Extract the (x, y) coordinate from the center of the cell holding the provided text.  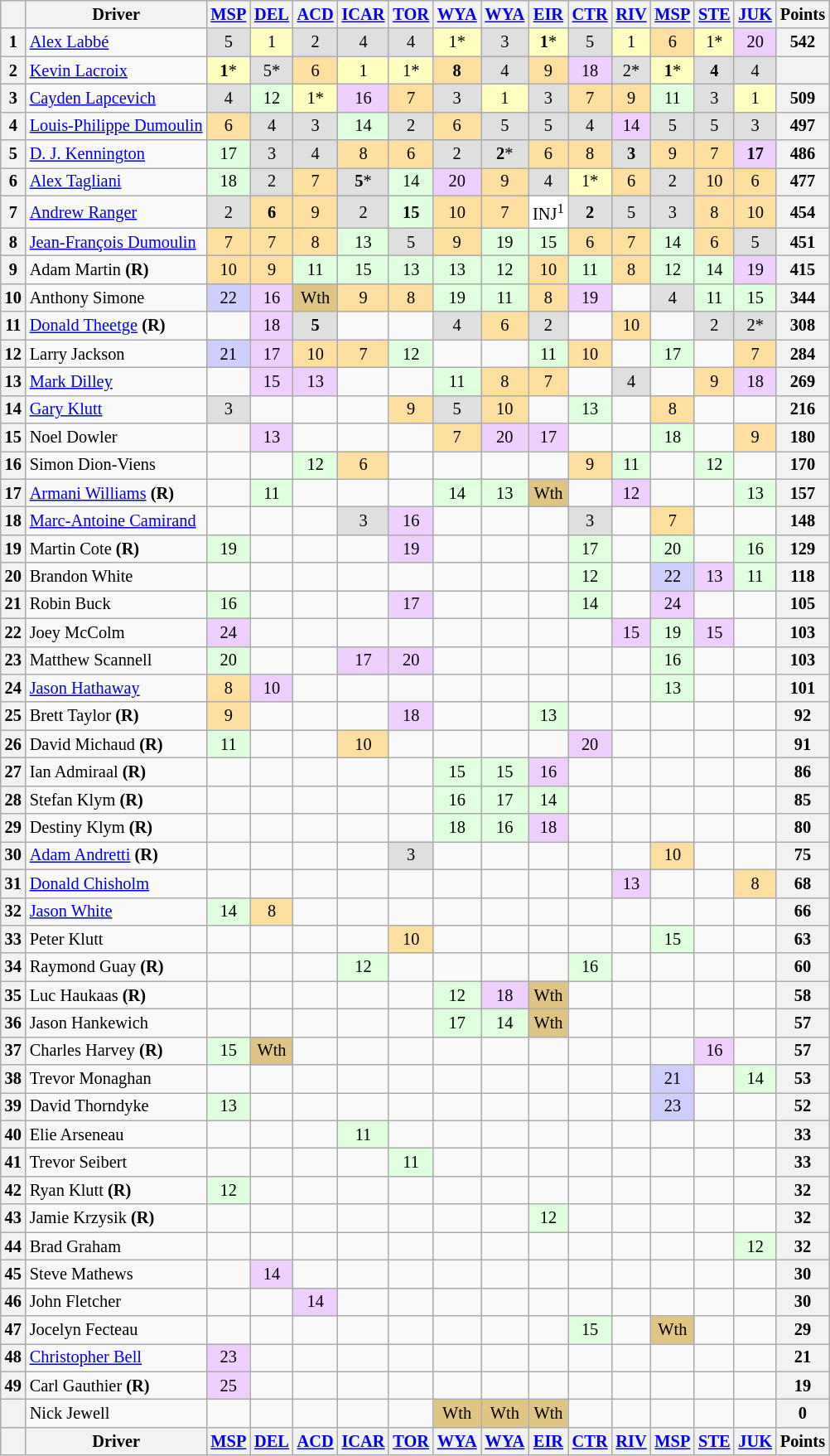
40 (13, 1134)
68 (803, 883)
Matthew Scannell (116, 660)
Charles Harvey (R) (116, 1051)
Brad Graham (116, 1246)
Ian Admiraal (R) (116, 772)
David Thorndyke (116, 1106)
28 (13, 800)
Ryan Klutt (R) (116, 1190)
66 (803, 912)
85 (803, 800)
216 (803, 409)
Steve Mathews (116, 1274)
Armani Williams (R) (116, 493)
Jason Hathaway (116, 688)
Larry Jackson (116, 354)
269 (803, 381)
105 (803, 604)
60 (803, 967)
Carl Gauthier (R) (116, 1386)
45 (13, 1274)
344 (803, 297)
Jean-François Dumoulin (116, 242)
486 (803, 154)
Stefan Klym (R) (116, 800)
38 (13, 1079)
Nick Jewell (116, 1413)
Donald Theetge (R) (116, 326)
44 (13, 1246)
49 (13, 1386)
Luc Haukaas (R) (116, 995)
52 (803, 1106)
75 (803, 855)
Louis-Philippe Dumoulin (116, 126)
Andrew Ranger (116, 212)
35 (13, 995)
31 (13, 883)
46 (13, 1302)
477 (803, 181)
Jamie Krzysik (R) (116, 1218)
Joey McColm (116, 632)
415 (803, 270)
Adam Andretti (R) (116, 855)
63 (803, 939)
27 (13, 772)
Adam Martin (R) (116, 270)
92 (803, 716)
D. J. Kennington (116, 154)
284 (803, 354)
53 (803, 1079)
Jason Hankewich (116, 1023)
454 (803, 212)
91 (803, 744)
Elie Arseneau (116, 1134)
86 (803, 772)
48 (13, 1357)
41 (13, 1163)
148 (803, 520)
118 (803, 577)
542 (803, 42)
157 (803, 493)
Raymond Guay (R) (116, 967)
John Fletcher (116, 1302)
Peter Klutt (116, 939)
0 (803, 1413)
180 (803, 437)
Cayden Lapcevich (116, 98)
497 (803, 126)
Christopher Bell (116, 1357)
INJ1 (548, 212)
47 (13, 1329)
43 (13, 1218)
Donald Chisholm (116, 883)
Alex Labbé (116, 42)
36 (13, 1023)
David Michaud (R) (116, 744)
509 (803, 98)
308 (803, 326)
Trevor Monaghan (116, 1079)
129 (803, 549)
26 (13, 744)
170 (803, 465)
58 (803, 995)
Brett Taylor (R) (116, 716)
Marc-Antoine Camirand (116, 520)
Anthony Simone (116, 297)
Martin Cote (R) (116, 549)
Kevin Lacroix (116, 70)
80 (803, 828)
37 (13, 1051)
Gary Klutt (116, 409)
39 (13, 1106)
34 (13, 967)
101 (803, 688)
42 (13, 1190)
Brandon White (116, 577)
Destiny Klym (R) (116, 828)
Jocelyn Fecteau (116, 1329)
Robin Buck (116, 604)
Noel Dowler (116, 437)
Jason White (116, 912)
Mark Dilley (116, 381)
Alex Tagliani (116, 181)
Trevor Seibert (116, 1163)
451 (803, 242)
Simon Dion-Viens (116, 465)
